Extract the (X, Y) coordinate from the center of the cell holding the provided text.  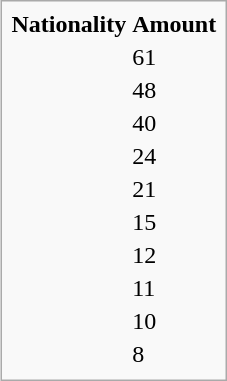
Amount (174, 24)
Nationality (69, 24)
12 (174, 255)
10 (174, 321)
15 (174, 222)
61 (174, 57)
8 (174, 354)
40 (174, 123)
48 (174, 90)
24 (174, 156)
11 (174, 288)
21 (174, 189)
